Scan for the cell matching the given text and deliver its (X, Y) coordinate at center. 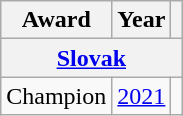
Champion (56, 96)
Year (142, 20)
Slovak (92, 58)
2021 (142, 96)
Award (56, 20)
